Find where the given text appears and provide that cell's center as (x, y) coordinate. 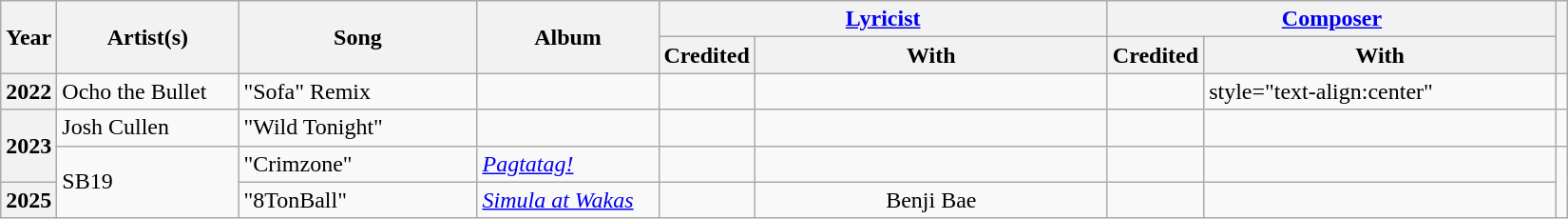
"Wild Tonight" (357, 128)
2025 (29, 200)
Pagtatag! (568, 164)
"8TonBall" (357, 200)
Ocho the Bullet (148, 91)
"Sofa" Remix (357, 91)
SB19 (148, 182)
style="text-align:center" (1380, 91)
Benji Bae (931, 200)
Song (357, 37)
Year (29, 37)
Album (568, 37)
Simula at Wakas (568, 200)
2023 (29, 146)
Lyricist (883, 19)
2022 (29, 91)
Artist(s) (148, 37)
Composer (1331, 19)
Josh Cullen (148, 128)
"Crimzone" (357, 164)
